Identify which cell holds the provided text, then report its (X, Y) central coordinate. 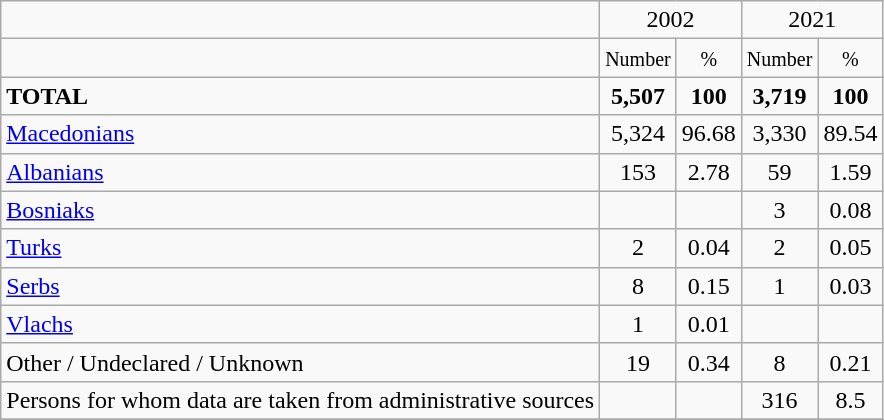
0.05 (850, 248)
Albanians (300, 172)
Persons for whom data are taken from administrative sources (300, 400)
19 (638, 362)
Serbs (300, 286)
Other / Undeclared / Unknown (300, 362)
2.78 (708, 172)
Vlachs (300, 324)
0.34 (708, 362)
316 (780, 400)
5,324 (638, 134)
0.03 (850, 286)
0.04 (708, 248)
3 (780, 210)
3,330 (780, 134)
TOTAL (300, 96)
0.01 (708, 324)
89.54 (850, 134)
0.08 (850, 210)
Bosniaks (300, 210)
96.68 (708, 134)
3,719 (780, 96)
Turks (300, 248)
1.59 (850, 172)
59 (780, 172)
8.5 (850, 400)
5,507 (638, 96)
2002 (671, 20)
153 (638, 172)
0.15 (708, 286)
0.21 (850, 362)
2021 (812, 20)
Macedonians (300, 134)
